Locate the cell with the specified text and output its [X, Y] center coordinate. 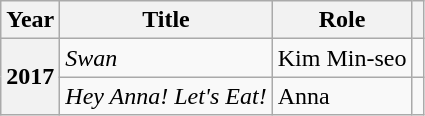
Swan [166, 58]
Kim Min-seo [342, 58]
Year [30, 20]
2017 [30, 77]
Hey Anna! Let's Eat! [166, 96]
Role [342, 20]
Anna [342, 96]
Title [166, 20]
